Locate the cell with the specified text and output its [x, y] center coordinate. 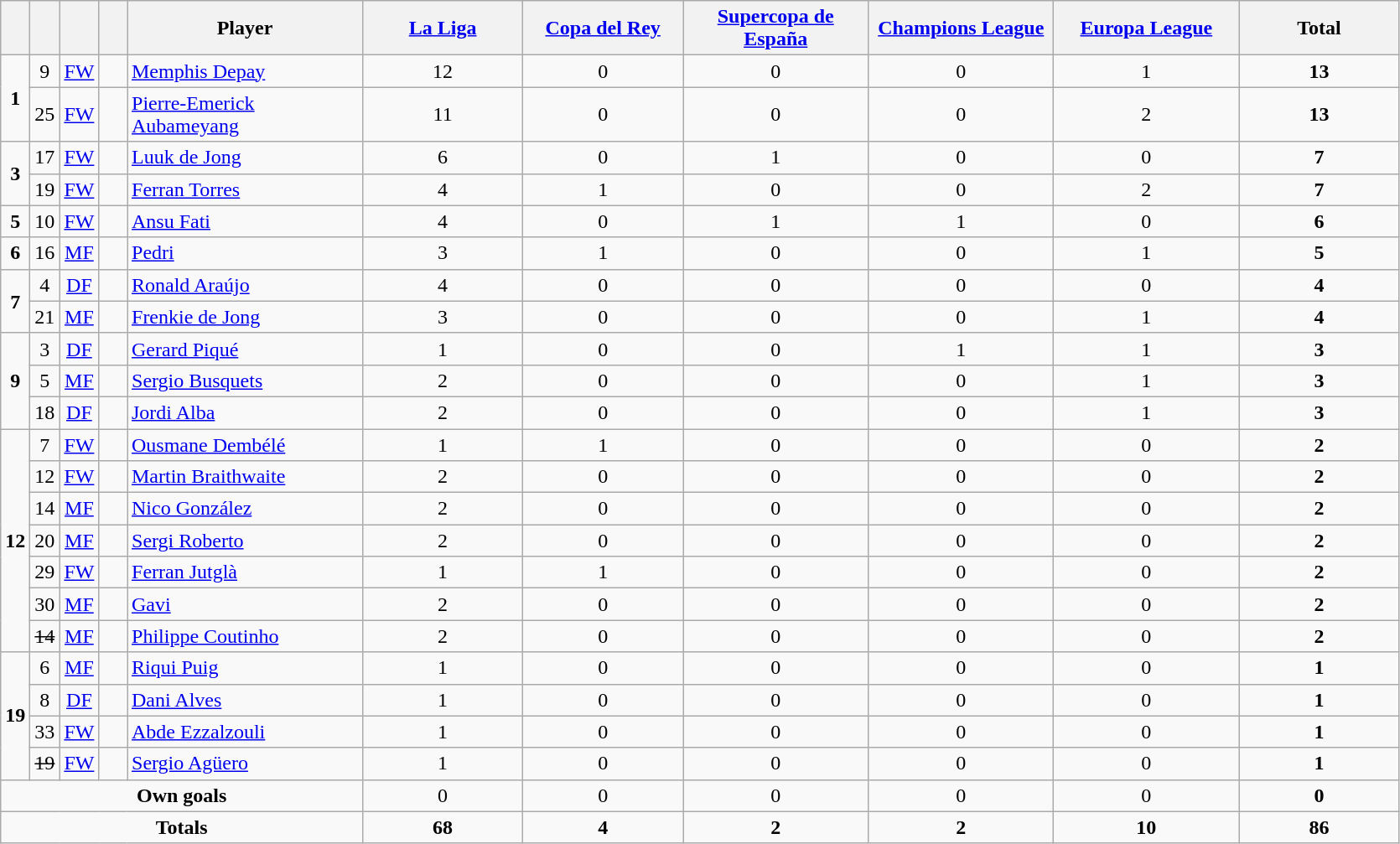
17 [45, 158]
Nico González [245, 509]
Memphis Depay [245, 71]
8 [45, 700]
Gavi [245, 604]
21 [45, 317]
Pedri [245, 253]
18 [45, 412]
Riqui Puig [245, 668]
Jordi Alba [245, 412]
Champions League [961, 28]
Copa del Rey [604, 28]
Abde Ezzalzouli [245, 732]
Luuk de Jong [245, 158]
Martin Braithwaite [245, 477]
Own goals [182, 795]
30 [45, 604]
Ronald Araújo [245, 285]
La Liga [443, 28]
11 [443, 114]
Frenkie de Jong [245, 317]
33 [45, 732]
Sergio Agüero [245, 764]
Supercopa de España [776, 28]
86 [1320, 827]
Sergi Roberto [245, 541]
25 [45, 114]
Sergio Busquets [245, 381]
Ousmane Dembélé [245, 445]
Gerard Piqué [245, 349]
Pierre-Emerick Aubameyang [245, 114]
20 [45, 541]
Europa League [1147, 28]
29 [45, 572]
16 [45, 253]
Ansu Fati [245, 221]
68 [443, 827]
Player [245, 28]
Dani Alves [245, 700]
Ferran Torres [245, 189]
Totals [182, 827]
Total [1320, 28]
Philippe Coutinho [245, 636]
Ferran Jutglà [245, 572]
